Search for the cell housing the specified text and yield its [x, y] center coordinate. 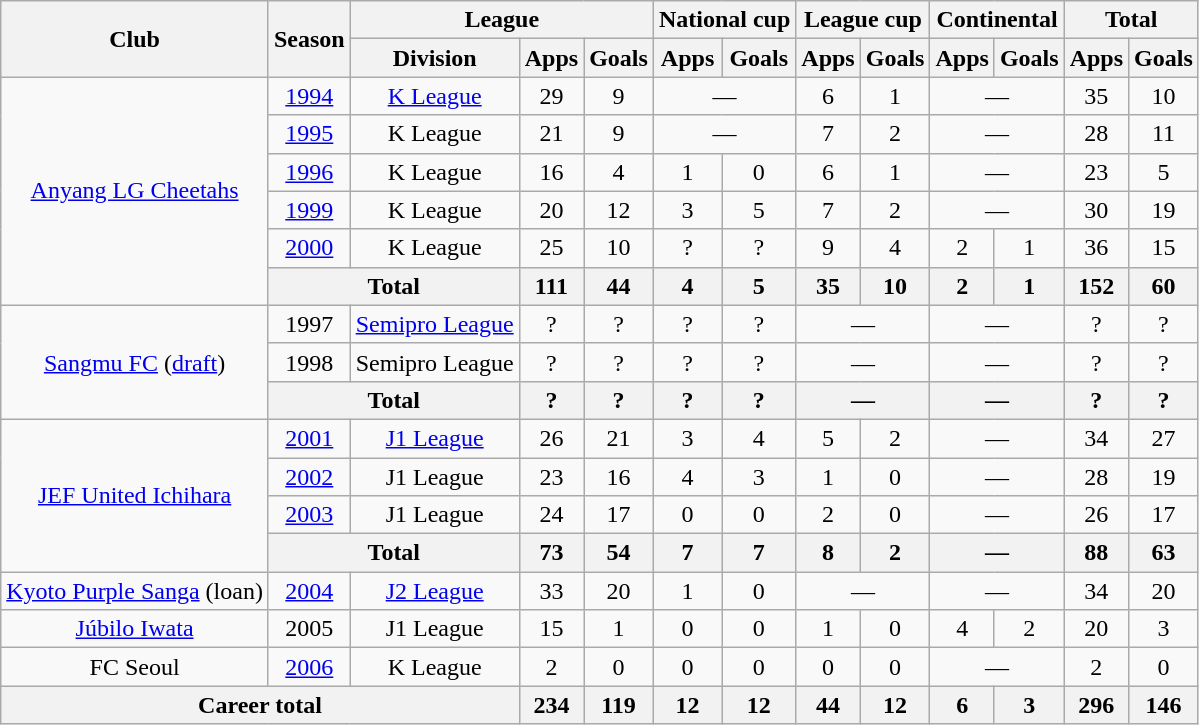
Division [434, 58]
Continental [997, 20]
33 [551, 591]
Júbilo Iwata [135, 629]
1995 [309, 134]
88 [1096, 553]
2006 [309, 667]
73 [551, 553]
11 [1164, 134]
Season [309, 39]
29 [551, 96]
152 [1096, 286]
25 [551, 248]
119 [619, 705]
8 [828, 553]
60 [1164, 286]
54 [619, 553]
1999 [309, 210]
1997 [309, 324]
League cup [863, 20]
Anyang LG Cheetahs [135, 191]
J2 League [434, 591]
League [502, 20]
FC Seoul [135, 667]
2000 [309, 248]
63 [1164, 553]
296 [1096, 705]
JEF United Ichihara [135, 495]
2001 [309, 438]
2005 [309, 629]
1996 [309, 172]
Club [135, 39]
30 [1096, 210]
1998 [309, 362]
2003 [309, 515]
National cup [724, 20]
1994 [309, 96]
Sangmu FC (draft) [135, 362]
146 [1164, 705]
27 [1164, 438]
Kyoto Purple Sanga (loan) [135, 591]
2002 [309, 477]
Career total [260, 705]
36 [1096, 248]
24 [551, 515]
234 [551, 705]
111 [551, 286]
2004 [309, 591]
